Output the [X, Y] coordinate of the center of the cell containing the given text.  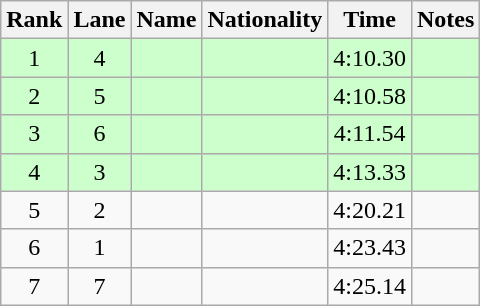
4:20.21 [370, 210]
4:25.14 [370, 286]
Time [370, 20]
Lane [100, 20]
Rank [34, 20]
4:10.58 [370, 96]
Name [166, 20]
4:23.43 [370, 248]
4:13.33 [370, 172]
4:10.30 [370, 58]
4:11.54 [370, 134]
Notes [445, 20]
Nationality [265, 20]
